Determine the [X, Y] coordinate at the center of the cell enclosing the given text.  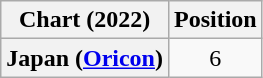
6 [215, 58]
Position [215, 20]
Japan (Oricon) [85, 58]
Chart (2022) [85, 20]
